Search for the cell housing the specified text and yield its (x, y) center coordinate. 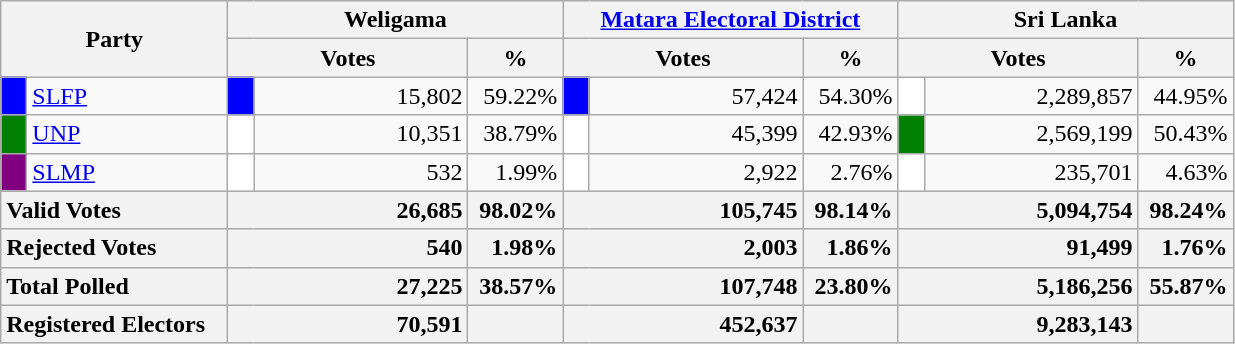
4.63% (1186, 172)
50.43% (1186, 134)
59.22% (516, 96)
Valid Votes (114, 210)
540 (348, 248)
38.79% (516, 134)
Total Polled (114, 286)
1.99% (516, 172)
98.02% (516, 210)
2,922 (696, 172)
UNP (128, 134)
5,186,256 (1018, 286)
452,637 (683, 324)
9,283,143 (1018, 324)
107,748 (683, 286)
42.93% (850, 134)
Rejected Votes (114, 248)
70,591 (348, 324)
Weligama (396, 20)
SLMP (128, 172)
Party (114, 39)
2,003 (683, 248)
26,685 (348, 210)
45,399 (696, 134)
91,499 (1018, 248)
10,351 (361, 134)
1.76% (1186, 248)
55.87% (1186, 286)
SLFP (128, 96)
98.14% (850, 210)
15,802 (361, 96)
2,569,199 (1031, 134)
38.57% (516, 286)
98.24% (1186, 210)
235,701 (1031, 172)
23.80% (850, 286)
2,289,857 (1031, 96)
54.30% (850, 96)
27,225 (348, 286)
Matara Electoral District (730, 20)
532 (361, 172)
1.86% (850, 248)
5,094,754 (1018, 210)
2.76% (850, 172)
1.98% (516, 248)
57,424 (696, 96)
Registered Electors (114, 324)
Sri Lanka (1066, 20)
44.95% (1186, 96)
105,745 (683, 210)
